Pinpoint the cell where the given text exists, returning its [X, Y] midpoint coordinate. 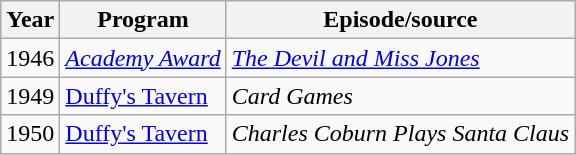
Program [143, 20]
1946 [30, 58]
Year [30, 20]
1949 [30, 96]
Academy Award [143, 58]
Episode/source [400, 20]
Card Games [400, 96]
1950 [30, 134]
Charles Coburn Plays Santa Claus [400, 134]
The Devil and Miss Jones [400, 58]
